Return (x, y) of the center of cell containing provided text 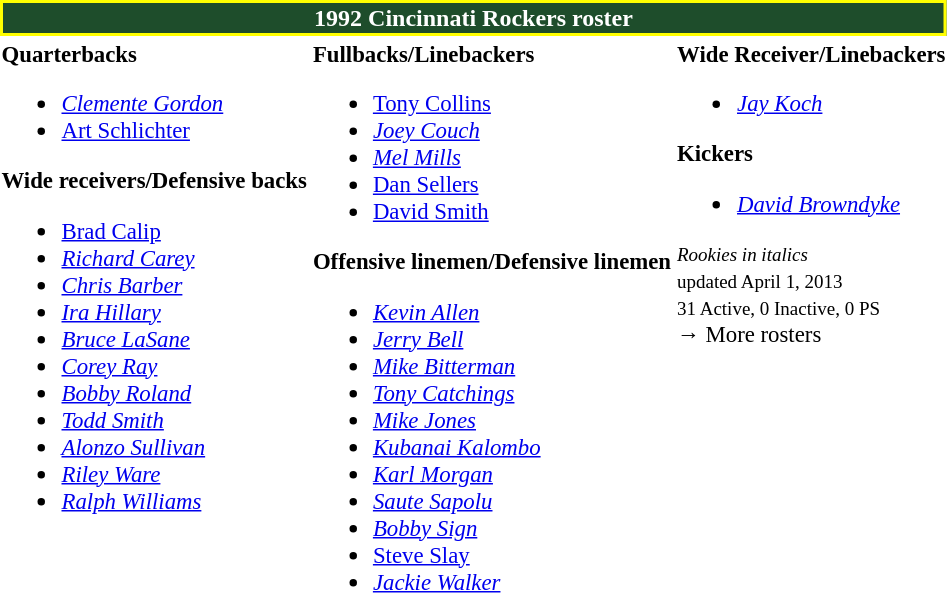
1992 Cincinnati Rockers roster (474, 18)
